Provide the [X, Y] coordinate of the cell's center where the given text is located.  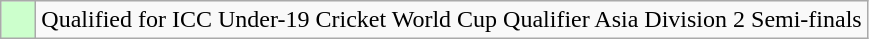
Qualified for ICC Under-19 Cricket World Cup Qualifier Asia Division 2 Semi-finals [452, 20]
